Locate the cell with the specified text and output its (x, y) center coordinate. 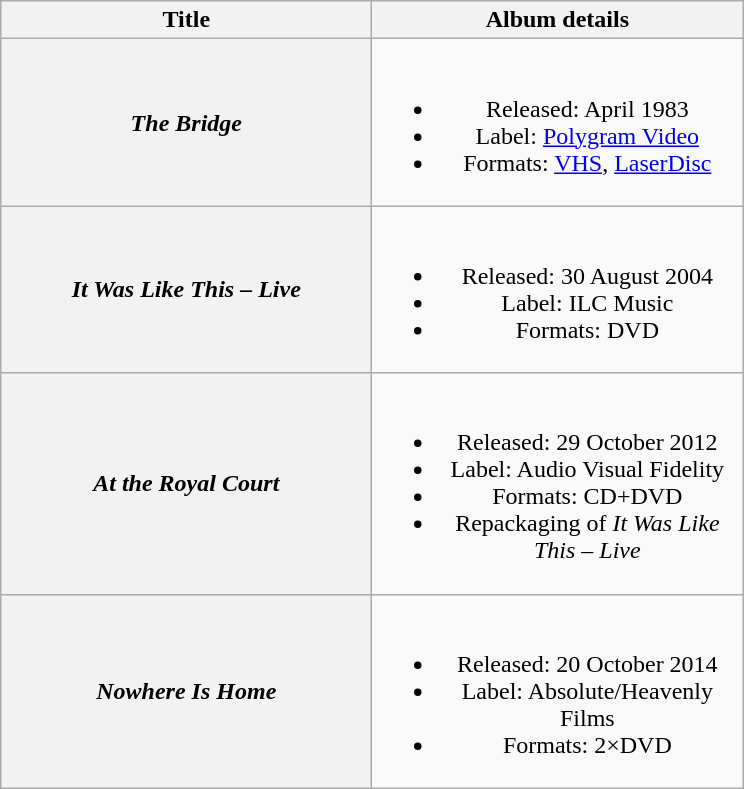
Nowhere Is Home (186, 691)
Title (186, 20)
At the Royal Court (186, 484)
Released: 30 August 2004Label: ILC MusicFormats: DVD (558, 290)
Released: April 1983Label: Polygram VideoFormats: VHS, LaserDisc (558, 122)
Released: 29 October 2012Label: Audio Visual FidelityFormats: CD+DVDRepackaging of It Was Like This – Live (558, 484)
Released: 20 October 2014Label: Absolute/Heavenly FilmsFormats: 2×DVD (558, 691)
It Was Like This – Live (186, 290)
Album details (558, 20)
The Bridge (186, 122)
